Search for the cell housing the specified text and yield its (x, y) center coordinate. 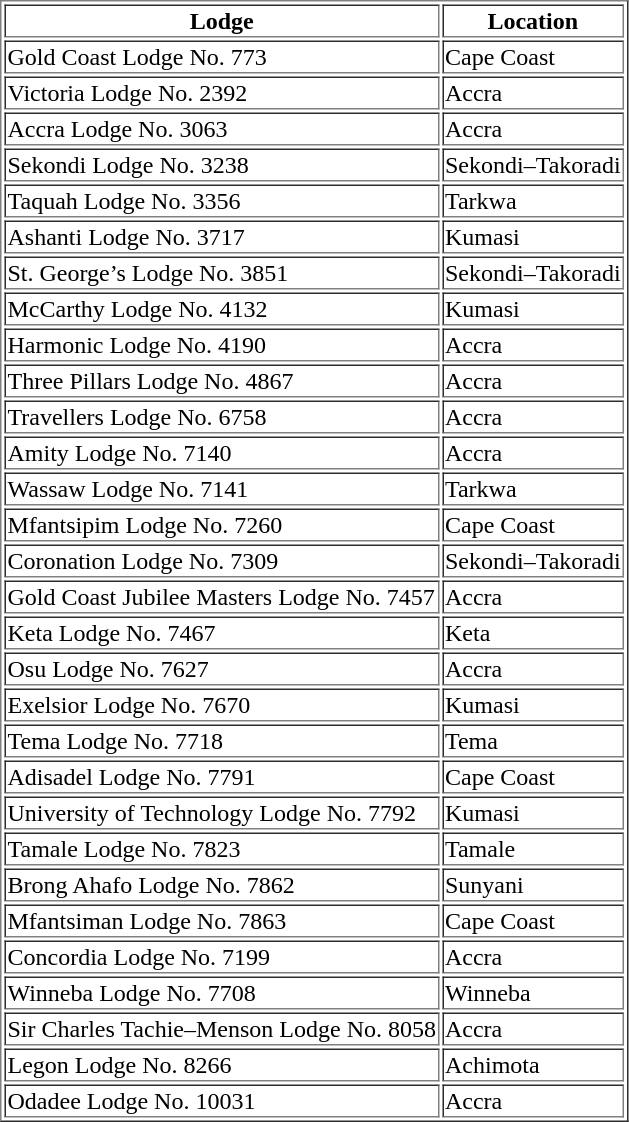
Odadee Lodge No. 10031 (221, 1100)
Coronation Lodge No. 7309 (221, 560)
Wassaw Lodge No. 7141 (221, 488)
Ashanti Lodge No. 3717 (221, 236)
Accra Lodge No. 3063 (221, 128)
Gold Coast Lodge No. 773 (221, 56)
Brong Ahafo Lodge No. 7862 (221, 884)
Keta Lodge No. 7467 (221, 632)
Sir Charles Tachie–Menson Lodge No. 8058 (221, 1028)
Winneba (533, 992)
Tamale (533, 848)
Tema (533, 740)
Sekondi Lodge No. 3238 (221, 164)
Harmonic Lodge No. 4190 (221, 344)
University of Technology Lodge No. 7792 (221, 812)
Travellers Lodge No. 6758 (221, 416)
Tamale Lodge No. 7823 (221, 848)
Keta (533, 632)
Winneba Lodge No. 7708 (221, 992)
Three Pillars Lodge No. 4867 (221, 380)
Osu Lodge No. 7627 (221, 668)
Victoria Lodge No. 2392 (221, 92)
St. George’s Lodge No. 3851 (221, 272)
Achimota (533, 1064)
Amity Lodge No. 7140 (221, 452)
Tema Lodge No. 7718 (221, 740)
Adisadel Lodge No. 7791 (221, 776)
Mfantsiman Lodge No. 7863 (221, 920)
Mfantsipim Lodge No. 7260 (221, 524)
Location (533, 20)
McCarthy Lodge No. 4132 (221, 308)
Lodge (221, 20)
Taquah Lodge No. 3356 (221, 200)
Legon Lodge No. 8266 (221, 1064)
Exelsior Lodge No. 7670 (221, 704)
Concordia Lodge No. 7199 (221, 956)
Sunyani (533, 884)
Gold Coast Jubilee Masters Lodge No. 7457 (221, 596)
